Scan for the cell matching the given text and deliver its [x, y] coordinate at center. 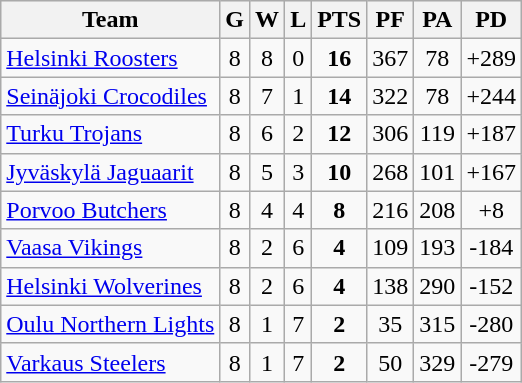
306 [390, 134]
G [235, 20]
Porvoo Butchers [110, 210]
Helsinki Roosters [110, 58]
315 [438, 324]
12 [340, 134]
35 [390, 324]
+187 [492, 134]
138 [390, 286]
+8 [492, 210]
0 [298, 58]
-280 [492, 324]
+289 [492, 58]
101 [438, 172]
216 [390, 210]
119 [438, 134]
322 [390, 96]
50 [390, 362]
268 [390, 172]
+167 [492, 172]
Helsinki Wolverines [110, 286]
+244 [492, 96]
Oulu Northern Lights [110, 324]
208 [438, 210]
Turku Trojans [110, 134]
16 [340, 58]
329 [438, 362]
Seinäjoki Crocodiles [110, 96]
Vaasa Vikings [110, 248]
W [268, 20]
367 [390, 58]
PF [390, 20]
290 [438, 286]
Team [110, 20]
10 [340, 172]
109 [390, 248]
Jyväskylä Jaguaarit [110, 172]
5 [268, 172]
193 [438, 248]
14 [340, 96]
PTS [340, 20]
-152 [492, 286]
-279 [492, 362]
-184 [492, 248]
L [298, 20]
Varkaus Steelers [110, 362]
PD [492, 20]
3 [298, 172]
PA [438, 20]
